For the text-containing cell, return its midpoint in (x, y) coordinate format. 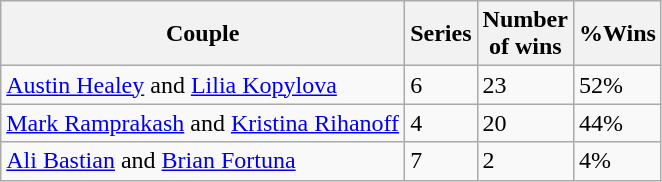
Couple (203, 34)
Numberof wins (525, 34)
20 (525, 123)
Mark Ramprakash and Kristina Rihanoff (203, 123)
7 (441, 161)
52% (617, 85)
Series (441, 34)
2 (525, 161)
Austin Healey and Lilia Kopylova (203, 85)
6 (441, 85)
4% (617, 161)
23 (525, 85)
%Wins (617, 34)
44% (617, 123)
4 (441, 123)
Ali Bastian and Brian Fortuna (203, 161)
